Return [x, y] of the center of cell containing provided text 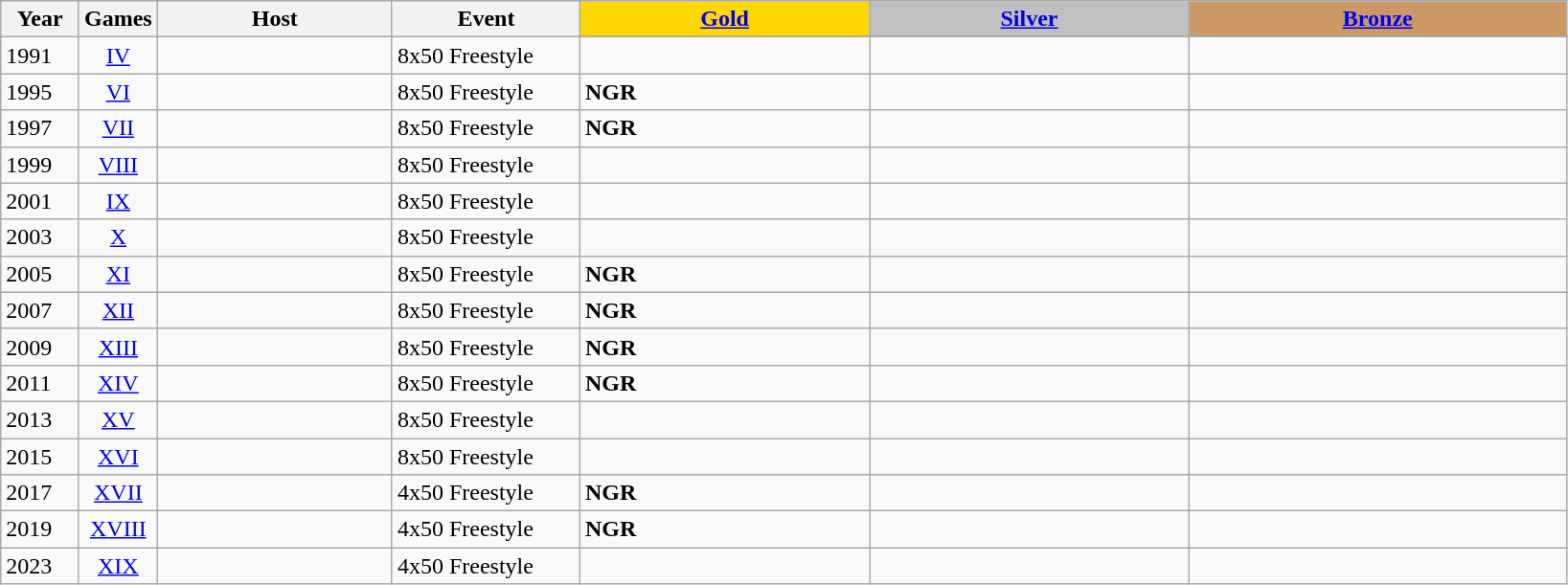
Event [486, 19]
XV [118, 419]
Gold [725, 19]
2011 [40, 383]
X [118, 237]
2003 [40, 237]
1999 [40, 165]
2009 [40, 347]
2019 [40, 529]
Host [274, 19]
2001 [40, 201]
XIX [118, 566]
Bronze [1377, 19]
IX [118, 201]
XI [118, 274]
XIV [118, 383]
XVI [118, 457]
VI [118, 92]
1997 [40, 128]
Silver [1029, 19]
1995 [40, 92]
XVII [118, 493]
XVIII [118, 529]
Games [118, 19]
Year [40, 19]
2007 [40, 310]
2013 [40, 419]
IV [118, 56]
2023 [40, 566]
XII [118, 310]
1991 [40, 56]
2005 [40, 274]
VII [118, 128]
XIII [118, 347]
VIII [118, 165]
2015 [40, 457]
2017 [40, 493]
